For the text-containing cell, return its midpoint in [x, y] coordinate format. 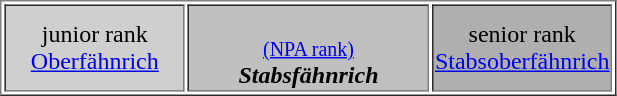
senior rank Stabsoberfähnrich [522, 48]
junior rank Oberfähnrich [94, 48]
(NPA rank)Stabsfähnrich [308, 48]
